Find where the given text appears and provide that cell's center as [x, y] coordinate. 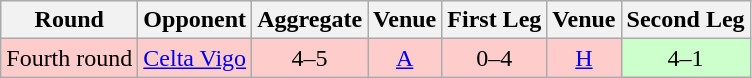
Celta Vigo [195, 58]
H [584, 58]
Second Leg [686, 20]
4–1 [686, 58]
4–5 [310, 58]
First Leg [494, 20]
Opponent [195, 20]
0–4 [494, 58]
A [405, 58]
Round [70, 20]
Fourth round [70, 58]
Aggregate [310, 20]
